Scan for the cell matching the given text and deliver its [X, Y] coordinate at center. 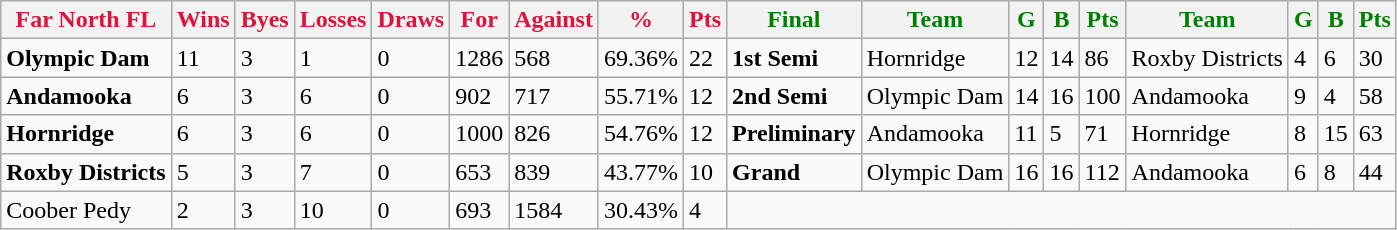
63 [1374, 134]
839 [554, 172]
Byes [264, 20]
58 [1374, 96]
55.71% [640, 96]
% [640, 20]
826 [554, 134]
717 [554, 96]
2 [203, 210]
Against [554, 20]
653 [480, 172]
Far North FL [86, 20]
Wins [203, 20]
30.43% [640, 210]
9 [1303, 96]
Preliminary [794, 134]
43.77% [640, 172]
7 [333, 172]
44 [1374, 172]
1000 [480, 134]
100 [1102, 96]
2nd Semi [794, 96]
Draws [411, 20]
30 [1374, 58]
1st Semi [794, 58]
71 [1102, 134]
1286 [480, 58]
Losses [333, 20]
For [480, 20]
693 [480, 210]
568 [554, 58]
1584 [554, 210]
22 [706, 58]
1 [333, 58]
112 [1102, 172]
Final [794, 20]
15 [1336, 134]
54.76% [640, 134]
Coober Pedy [86, 210]
Grand [794, 172]
86 [1102, 58]
902 [480, 96]
69.36% [640, 58]
